Provide the (X, Y) coordinate of the cell's center where the given text is located.  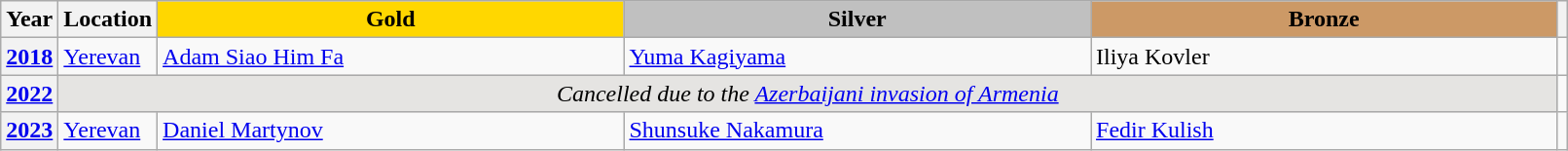
Bronze (1324, 19)
Daniel Martynov (391, 131)
Gold (391, 19)
2018 (29, 57)
Yuma Kagiyama (857, 57)
Iliya Kovler (1324, 57)
Fedir Kulish (1324, 131)
Year (29, 19)
Silver (857, 19)
2022 (29, 94)
Cancelled due to the Azerbaijani invasion of Armenia (808, 94)
Location (108, 19)
2023 (29, 131)
Adam Siao Him Fa (391, 57)
Shunsuke Nakamura (857, 131)
